For the text-containing cell, return its midpoint in [X, Y] coordinate format. 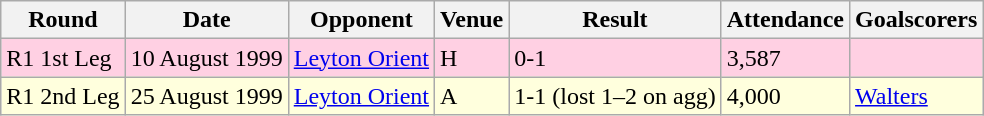
Round [63, 20]
4,000 [785, 96]
Opponent [361, 20]
10 August 1999 [206, 58]
R1 1st Leg [63, 58]
25 August 1999 [206, 96]
Goalscorers [916, 20]
0-1 [615, 58]
Walters [916, 96]
Attendance [785, 20]
Result [615, 20]
A [472, 96]
Date [206, 20]
H [472, 58]
R1 2nd Leg [63, 96]
1-1 (lost 1–2 on agg) [615, 96]
Venue [472, 20]
3,587 [785, 58]
